Determine the (x, y) coordinate at the center of the cell enclosing the given text.  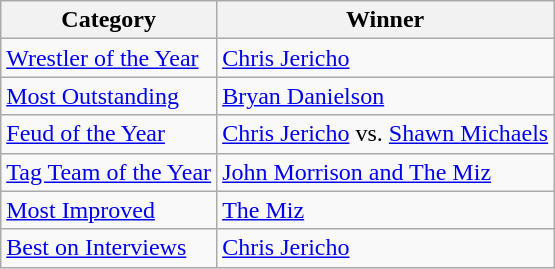
Best on Interviews (109, 248)
John Morrison and The Miz (386, 172)
Winner (386, 20)
Category (109, 20)
Most Improved (109, 210)
Tag Team of the Year (109, 172)
Feud of the Year (109, 134)
The Miz (386, 210)
Wrestler of the Year (109, 58)
Bryan Danielson (386, 96)
Most Outstanding (109, 96)
Chris Jericho vs. Shawn Michaels (386, 134)
